Scan for the cell matching the given text and deliver its (X, Y) coordinate at center. 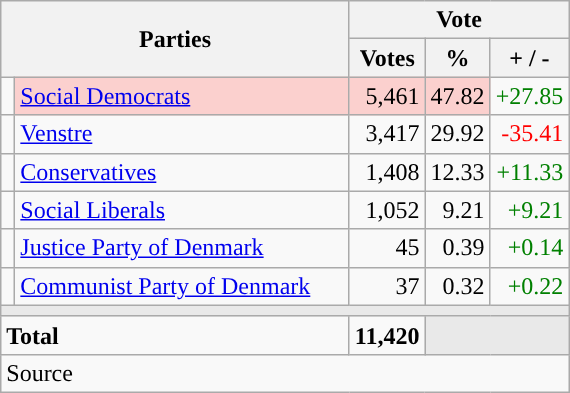
-35.41 (530, 134)
+9.21 (530, 210)
% (458, 58)
Vote (458, 20)
1,052 (387, 210)
5,461 (387, 96)
1,408 (387, 172)
Votes (387, 58)
+0.22 (530, 286)
+0.14 (530, 248)
47.82 (458, 96)
29.92 (458, 134)
Communist Party of Denmark (182, 286)
+11.33 (530, 172)
9.21 (458, 210)
0.32 (458, 286)
+ / - (530, 58)
Social Democrats (182, 96)
0.39 (458, 248)
11,420 (387, 335)
Conservatives (182, 172)
Total (176, 335)
45 (387, 248)
37 (387, 286)
+27.85 (530, 96)
3,417 (387, 134)
Parties (176, 39)
Social Liberals (182, 210)
12.33 (458, 172)
Venstre (182, 134)
Justice Party of Denmark (182, 248)
Source (285, 373)
